Determine the (X, Y) coordinate at the center of the cell enclosing the given text.  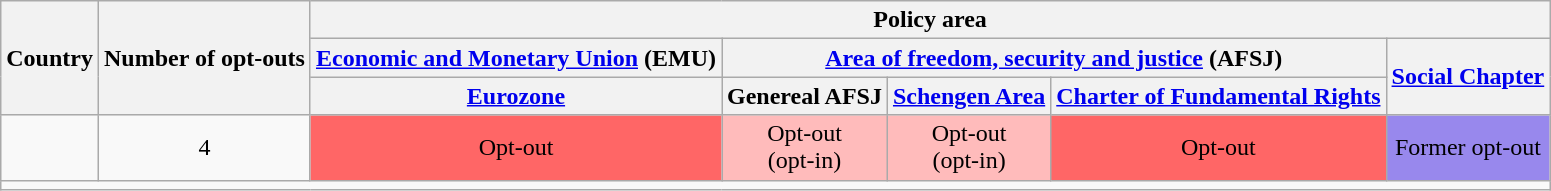
Schengen Area (968, 96)
Economic and Monetary Union (EMU) (516, 58)
4 (204, 148)
Country (50, 58)
Area of freedom, security and justice (AFSJ) (1054, 58)
Eurozone (516, 96)
Policy area (930, 20)
Number of opt‑outs (204, 58)
Genereal AFSJ (805, 96)
Former opt-out (1468, 148)
Social Chapter (1468, 77)
Charter of Fundamental Rights (1218, 96)
